Extract the [X, Y] coordinate from the center of the cell holding the provided text.  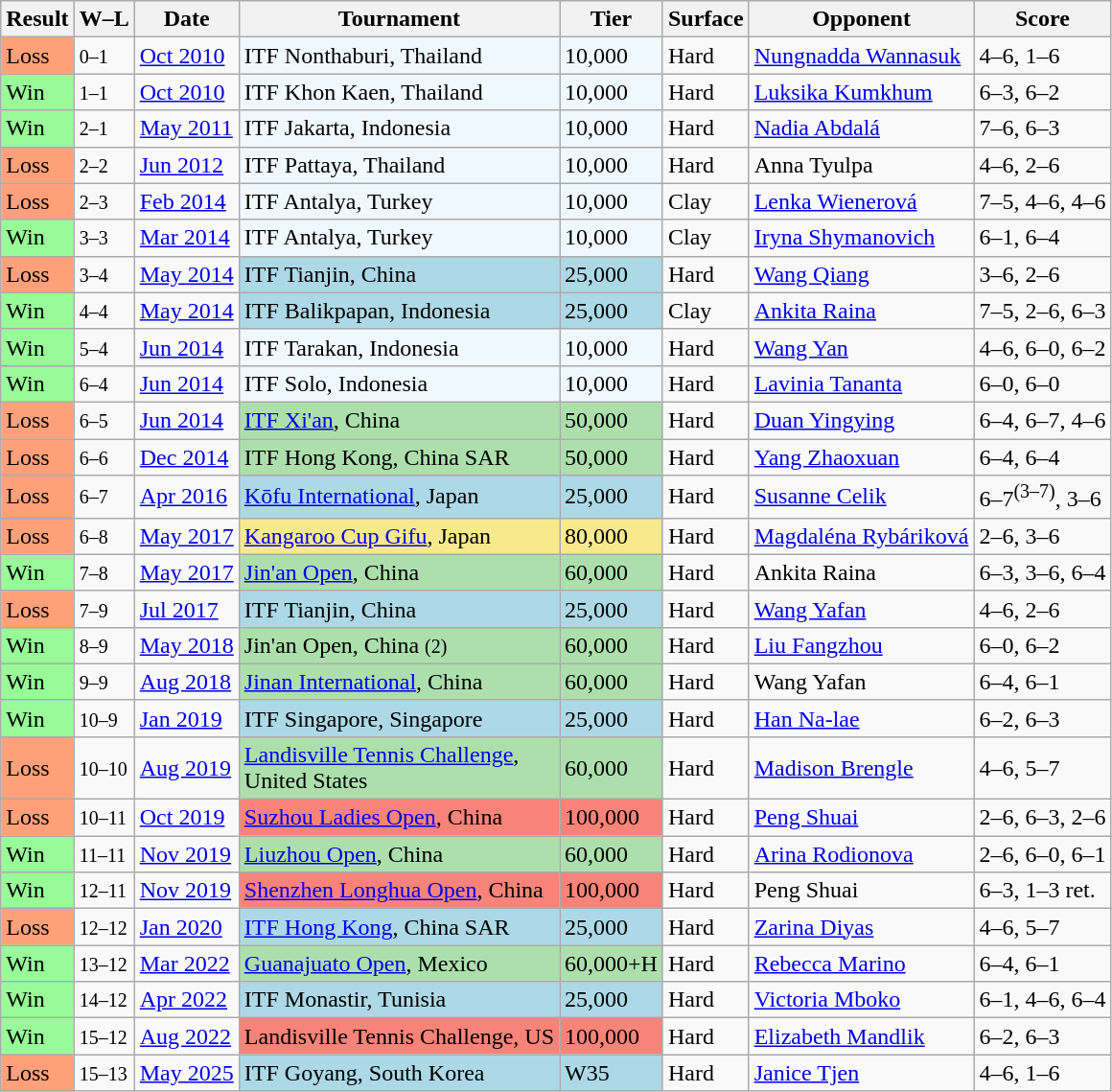
8–9 [104, 645]
May 2011 [186, 128]
6–1, 6–4 [1043, 238]
10–11 [104, 818]
Lenka Wienerová [861, 201]
11–11 [104, 854]
Feb 2014 [186, 201]
15–12 [104, 1036]
ITF Nonthaburi, Thailand [399, 56]
2–2 [104, 165]
Shenzhen Longhua Open, China [399, 891]
Jinan International, China [399, 682]
Nadia Abdalá [861, 128]
Duan Yingying [861, 420]
4–4 [104, 311]
Janice Tjen [861, 1073]
2–3 [104, 201]
W–L [104, 19]
Score [1043, 19]
6–0, 6–2 [1043, 645]
Jul 2017 [186, 609]
Mar 2014 [186, 238]
Apr 2022 [186, 1000]
ITF Monastir, Tunisia [399, 1000]
Han Na-lae [861, 718]
Jin'an Open, China [399, 572]
80,000 [612, 536]
10–10 [104, 767]
Opponent [861, 19]
ITF Pattaya, Thailand [399, 165]
Oct 2019 [186, 818]
6–3, 3–6, 6–4 [1043, 572]
ITF Singapore, Singapore [399, 718]
Aug 2018 [186, 682]
6–7(3–7), 3–6 [1043, 497]
Jin'an Open, China (2) [399, 645]
Anna Tyulpa [861, 165]
13–12 [104, 964]
Result [37, 19]
7–8 [104, 572]
6–5 [104, 420]
Arina Rodionova [861, 854]
14–12 [104, 1000]
ITF Xi'an, China [399, 420]
7–6, 6–3 [1043, 128]
ITF Balikpapan, Indonesia [399, 311]
2–6, 6–0, 6–1 [1043, 854]
6–4, 6–4 [1043, 457]
12–12 [104, 927]
Susanne Celik [861, 497]
15–13 [104, 1073]
Tournament [399, 19]
Surface [706, 19]
Kōfu International, Japan [399, 497]
60,000+H [612, 964]
Jan 2020 [186, 927]
2–6, 6–3, 2–6 [1043, 818]
Madison Brengle [861, 767]
0–1 [104, 56]
May 2018 [186, 645]
4–6, 6–0, 6–2 [1043, 347]
Jan 2019 [186, 718]
6–3, 1–3 ret. [1043, 891]
Aug 2022 [186, 1036]
Zarina Diyas [861, 927]
Nungnadda Wannasuk [861, 56]
May 2025 [186, 1073]
Wang Yan [861, 347]
3–4 [104, 274]
Landisville Tennis Challenge, US [399, 1036]
Guanajuato Open, Mexico [399, 964]
2–1 [104, 128]
7–5, 2–6, 6–3 [1043, 311]
Lavinia Tananta [861, 383]
3–3 [104, 238]
Liu Fangzhou [861, 645]
Yang Zhaoxuan [861, 457]
Kangaroo Cup Gifu, Japan [399, 536]
W35 [612, 1073]
Aug 2019 [186, 767]
12–11 [104, 891]
6–8 [104, 536]
6–6 [104, 457]
Date [186, 19]
Elizabeth Mandlik [861, 1036]
Landisville Tennis Challenge, United States [399, 767]
ITF Tarakan, Indonesia [399, 347]
Apr 2016 [186, 497]
6–7 [104, 497]
ITF Jakarta, Indonesia [399, 128]
Tier [612, 19]
1–1 [104, 92]
Luksika Kumkhum [861, 92]
Victoria Mboko [861, 1000]
ITF Goyang, South Korea [399, 1073]
5–4 [104, 347]
Iryna Shymanovich [861, 238]
6–1, 4–6, 6–4 [1043, 1000]
Jun 2012 [186, 165]
ITF Solo, Indonesia [399, 383]
2–6, 3–6 [1043, 536]
Wang Qiang [861, 274]
Magdaléna Rybáriková [861, 536]
Dec 2014 [186, 457]
7–9 [104, 609]
Rebecca Marino [861, 964]
9–9 [104, 682]
Liuzhou Open, China [399, 854]
3–6, 2–6 [1043, 274]
6–4 [104, 383]
Suzhou Ladies Open, China [399, 818]
6–0, 6–0 [1043, 383]
6–3, 6–2 [1043, 92]
6–4, 6–7, 4–6 [1043, 420]
7–5, 4–6, 4–6 [1043, 201]
ITF Khon Kaen, Thailand [399, 92]
10–9 [104, 718]
Mar 2022 [186, 964]
